Capture the cell that displays the provided text and extract its [X, Y] central coordinate. 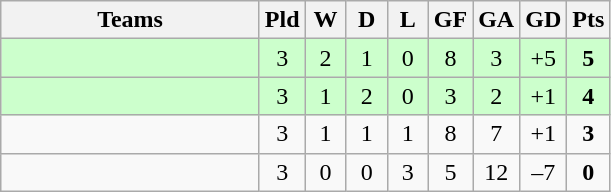
12 [496, 172]
Teams [130, 20]
+5 [544, 58]
GF [450, 20]
4 [588, 96]
Pld [282, 20]
GD [544, 20]
7 [496, 134]
GA [496, 20]
–7 [544, 172]
W [326, 20]
L [408, 20]
Pts [588, 20]
D [366, 20]
